Find where the given text appears and provide that cell's center as [X, Y] coordinate. 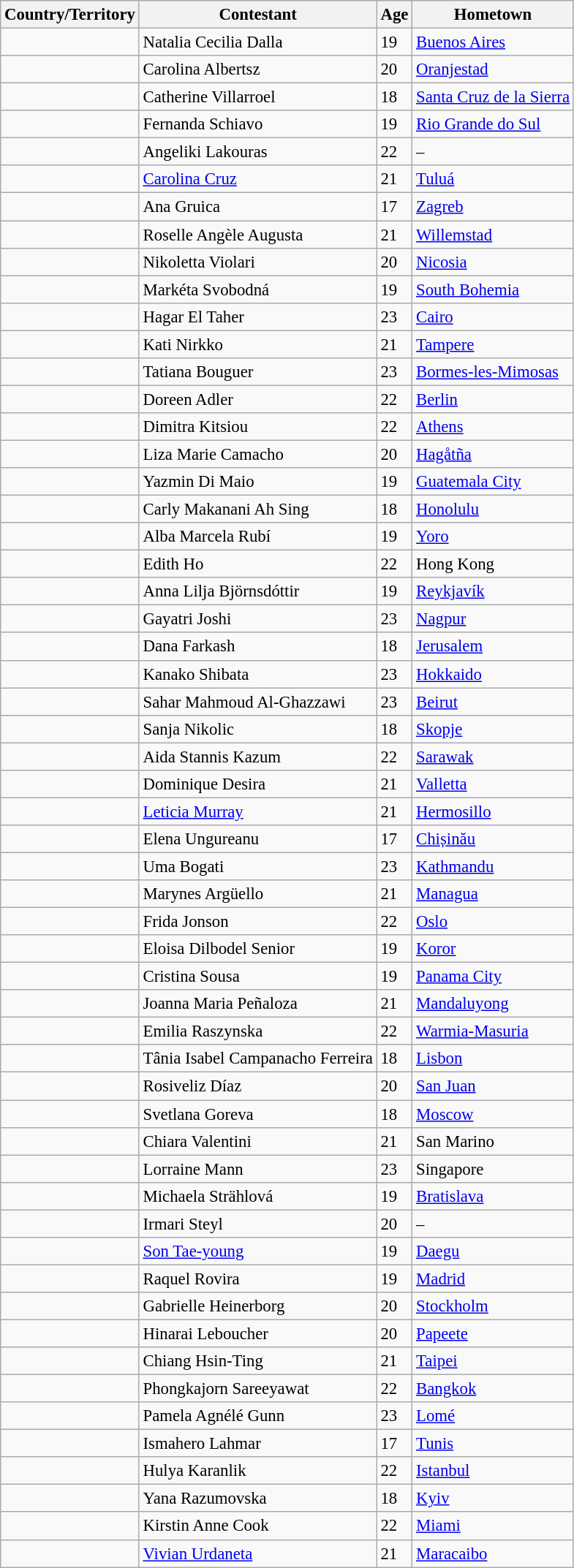
Anna Lilja Björnsdóttir [257, 591]
Daegu [493, 1251]
Reykjavík [493, 591]
Singapore [493, 1169]
Nicosia [493, 262]
Managua [493, 894]
Taipei [493, 1361]
Carolina Cruz [257, 179]
Contestant [257, 15]
Frida Jonson [257, 922]
Hinarai Leboucher [257, 1333]
Pamela Agnélé Gunn [257, 1416]
Oslo [493, 922]
Elena Ungureanu [257, 839]
Lomé [493, 1416]
Fernanda Schiavo [257, 124]
South Bohemia [493, 289]
Kathmandu [493, 866]
Leticia Murray [257, 811]
Kyiv [493, 1499]
Nagpur [493, 619]
Sarawak [493, 757]
Edith Ho [257, 564]
Carolina Albertsz [257, 69]
Sahar Mahmoud Al-Ghazzawi [257, 702]
Hagåtña [493, 454]
Tatiana Bouguer [257, 372]
Markéta Svobodná [257, 289]
Koror [493, 949]
Doreen Adler [257, 399]
Hong Kong [493, 564]
Athens [493, 427]
Hokkaido [493, 674]
Bormes-les-Mimosas [493, 372]
Vivian Urdaneta [257, 1553]
Tunis [493, 1444]
Hermosillo [493, 811]
Oranjestad [493, 69]
Yoro [493, 537]
Chișinău [493, 839]
San Marino [493, 1141]
Catherine Villarroel [257, 97]
Nikoletta Violari [257, 262]
Jerusalem [493, 647]
Carly Makanani Ah Sing [257, 510]
Valletta [493, 784]
Natalia Cecilia Dalla [257, 42]
Rio Grande do Sul [493, 124]
Hagar El Taher [257, 317]
Hometown [493, 15]
Irmari Steyl [257, 1224]
Joanna Maria Peñaloza [257, 1004]
Hulya Karanlik [257, 1471]
Moscow [493, 1114]
Istanbul [493, 1471]
Kirstin Anne Cook [257, 1526]
Chiang Hsin-Ting [257, 1361]
Tuluá [493, 179]
Bangkok [493, 1389]
Lorraine Mann [257, 1169]
Angeliki Lakouras [257, 152]
Roselle Angèle Augusta [257, 235]
Panama City [493, 977]
Rosiveliz Díaz [257, 1086]
Stockholm [493, 1306]
Warmia-Masuria [493, 1031]
Beirut [493, 702]
Berlin [493, 399]
Honolulu [493, 510]
Kati Nirkko [257, 344]
Skopje [493, 729]
Mandaluyong [493, 1004]
Bratislava [493, 1196]
Gabrielle Heinerborg [257, 1306]
Dimitra Kitsiou [257, 427]
Miami [493, 1526]
Kanako Shibata [257, 674]
Yazmin Di Maio [257, 482]
Tampere [493, 344]
Willemstad [493, 235]
Emilia Raszynska [257, 1031]
Country/Territory [70, 15]
Cairo [493, 317]
Alba Marcela Rubí [257, 537]
Yana Razumovska [257, 1499]
Chiara Valentini [257, 1141]
San Juan [493, 1086]
Guatemala City [493, 482]
Svetlana Goreva [257, 1114]
Papeete [493, 1333]
Age [395, 15]
Lisbon [493, 1059]
Dana Farkash [257, 647]
Buenos Aires [493, 42]
Tânia Isabel Campanacho Ferreira [257, 1059]
Dominique Desira [257, 784]
Uma Bogati [257, 866]
Cristina Sousa [257, 977]
Aida Stannis Kazum [257, 757]
Michaela Strählová [257, 1196]
Ismahero Lahmar [257, 1444]
Eloisa Dilbodel Senior [257, 949]
Zagreb [493, 207]
Son Tae-young [257, 1251]
Liza Marie Camacho [257, 454]
Marynes Argüello [257, 894]
Raquel Rovira [257, 1279]
Madrid [493, 1279]
Gayatri Joshi [257, 619]
Santa Cruz de la Sierra [493, 97]
Sanja Nikolic [257, 729]
Phongkajorn Sareeyawat [257, 1389]
Maracaibo [493, 1553]
Ana Gruica [257, 207]
